Return (x, y) of the center of cell containing provided text 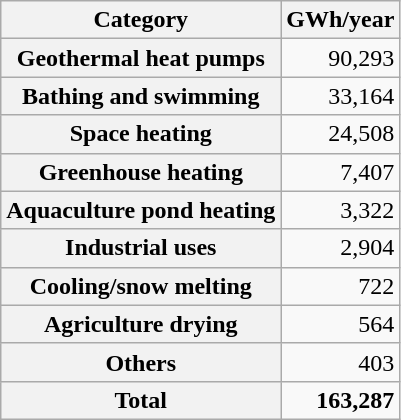
Agriculture drying (141, 324)
Others (141, 362)
722 (340, 286)
Geothermal heat pumps (141, 58)
GWh/year (340, 20)
24,508 (340, 134)
Total (141, 400)
33,164 (340, 96)
163,287 (340, 400)
3,322 (340, 210)
Aquaculture pond heating (141, 210)
564 (340, 324)
Space heating (141, 134)
Category (141, 20)
90,293 (340, 58)
Cooling/snow melting (141, 286)
2,904 (340, 248)
Industrial uses (141, 248)
Greenhouse heating (141, 172)
403 (340, 362)
7,407 (340, 172)
Bathing and swimming (141, 96)
